Return the [x, y] coordinate for the center point of the cell that contains the specified text.  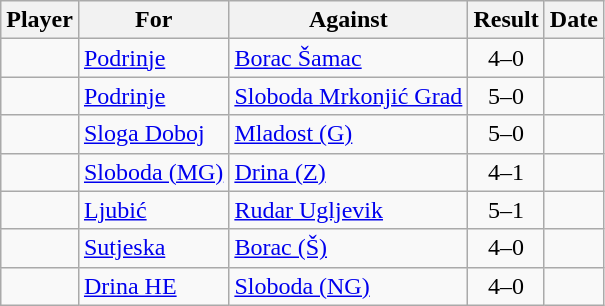
4–1 [506, 172]
Sutjeska [153, 248]
Rudar Ugljevik [348, 210]
Result [506, 20]
Sloboda (NG) [348, 286]
Ljubić [153, 210]
Borac Šamac [348, 58]
Against [348, 20]
Mladost (G) [348, 134]
Drina HE [153, 286]
Sloboda Mrkonjić Grad [348, 96]
Sloboda (MG) [153, 172]
Player [40, 20]
For [153, 20]
Borac (Š) [348, 248]
Drina (Z) [348, 172]
Date [574, 20]
5–1 [506, 210]
Sloga Doboj [153, 134]
